Pinpoint the cell where the given text exists, returning its [x, y] midpoint coordinate. 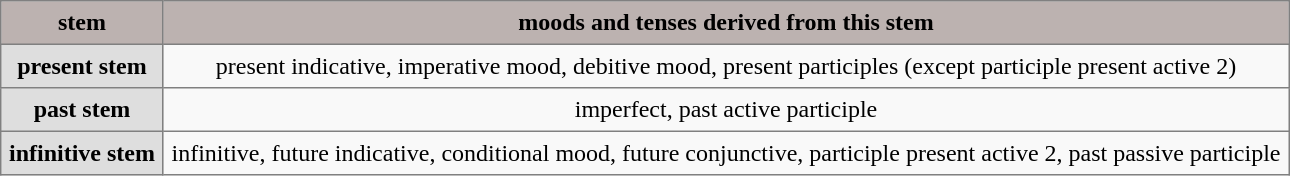
moods and tenses derived from this stem [726, 23]
past stem [82, 110]
infinitive stem [82, 153]
infinitive, future indicative, conditional mood, future conjunctive, participle present active 2, past passive participle [726, 153]
stem [82, 23]
present indicative, imperative mood, debitive mood, present participles (except participle present active 2) [726, 66]
present stem [82, 66]
imperfect, past active participle [726, 110]
